Search for the cell housing the specified text and yield its (X, Y) center coordinate. 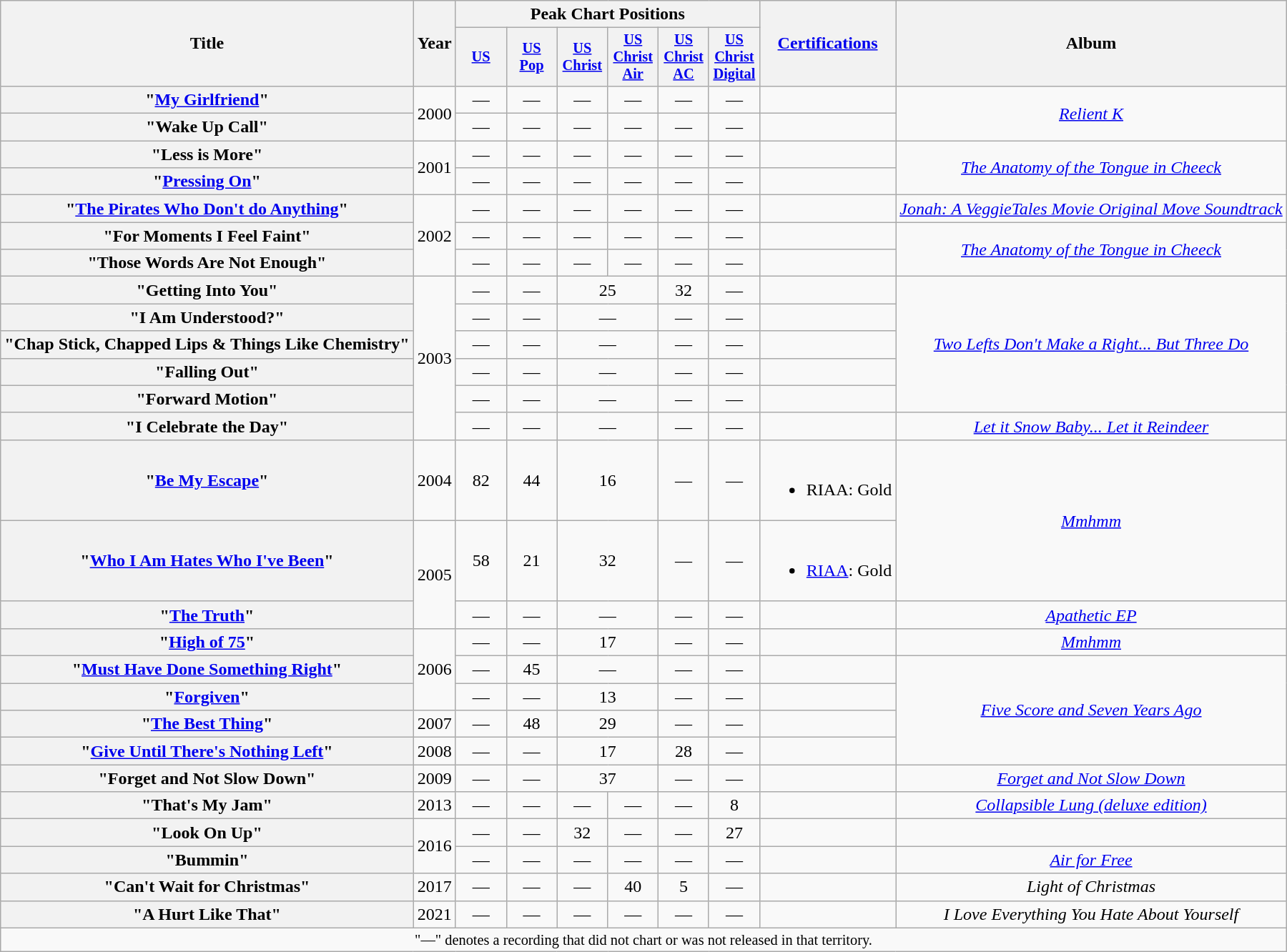
"Look On Up" (207, 833)
2007 (435, 724)
2009 (435, 778)
"The Pirates Who Don't do Anything" (207, 209)
2008 (435, 751)
45 (532, 670)
28 (684, 751)
Two Lefts Don't Make a Right... But Three Do (1091, 344)
2013 (435, 805)
Collapsible Lung (deluxe edition) (1091, 805)
44 (532, 480)
"Pressing On" (207, 182)
Apathetic EP (1091, 615)
"High of 75" (207, 642)
2000 (435, 113)
48 (532, 724)
Year (435, 44)
"The Best Thing" (207, 724)
Forget and Not Slow Down (1091, 778)
2003 (435, 358)
Let it Snow Baby... Let it Reindeer (1091, 426)
82 (480, 480)
"My Girlfriend" (207, 99)
Air for Free (1091, 860)
"Forgiven" (207, 697)
"Chap Stick, Chapped Lips & Things Like Chemistry" (207, 344)
16 (608, 480)
2001 (435, 168)
Album (1091, 44)
"Forward Motion" (207, 399)
8 (734, 805)
"Wake Up Call" (207, 127)
"I Am Understood?" (207, 317)
"I Celebrate the Day" (207, 426)
"Who I Am Hates Who I've Been" (207, 560)
Peak Chart Positions (608, 14)
"Those Words Are Not Enough" (207, 263)
Title (207, 44)
USChrist (582, 57)
40 (633, 887)
Light of Christmas (1091, 887)
2006 (435, 669)
"Falling Out" (207, 372)
USChristAir (633, 57)
21 (532, 560)
"The Truth" (207, 615)
25 (608, 290)
2021 (435, 914)
US (480, 57)
"That's My Jam" (207, 805)
Certifications (827, 44)
5 (684, 887)
"Forget and Not Slow Down" (207, 778)
Five Score and Seven Years Ago (1091, 710)
Relient K (1091, 113)
29 (608, 724)
2017 (435, 887)
I Love Everything You Hate About Yourself (1091, 914)
"Give Until There's Nothing Left" (207, 751)
Jonah: A VeggieTales Movie Original Move Soundtrack (1091, 209)
"For Moments I Feel Faint" (207, 236)
58 (480, 560)
13 (608, 697)
"Bummin" (207, 860)
27 (734, 833)
"Be My Escape" (207, 480)
USChristAC (684, 57)
"—" denotes a recording that did not chart or was not released in that territory. (643, 940)
"Getting Into You" (207, 290)
"Must Have Done Something Right" (207, 670)
2005 (435, 575)
2002 (435, 236)
USPop (532, 57)
"Less is More" (207, 154)
37 (608, 778)
USChristDigital (734, 57)
"Can't Wait for Christmas" (207, 887)
2016 (435, 846)
2004 (435, 480)
"A Hurt Like That" (207, 914)
